Locate the cell with the specified text and output its (x, y) center coordinate. 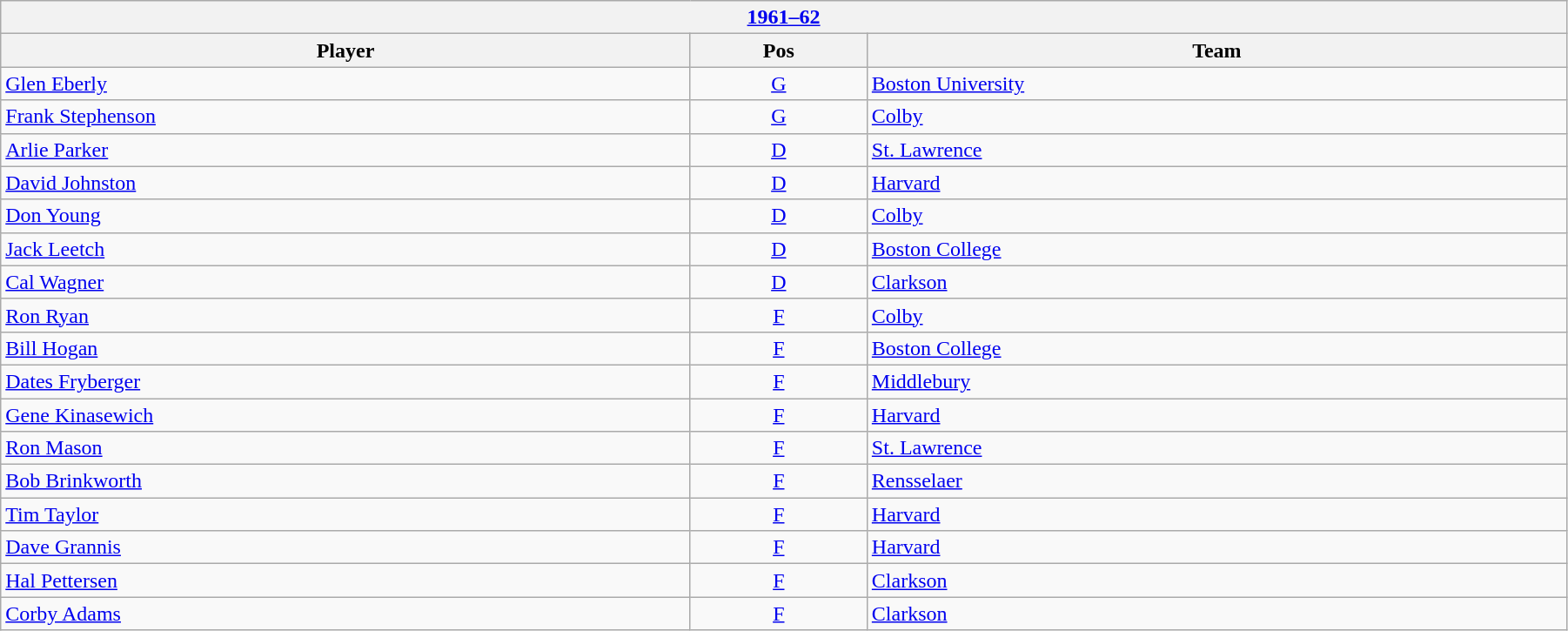
Ron Ryan (346, 315)
Glen Eberly (346, 84)
Tim Taylor (346, 514)
Jack Leetch (346, 249)
Dates Fryberger (346, 381)
David Johnston (346, 183)
Boston University (1216, 84)
Gene Kinasewich (346, 415)
Bill Hogan (346, 348)
Ron Mason (346, 448)
Team (1216, 50)
Pos (778, 50)
Arlie Parker (346, 150)
Hal Pettersen (346, 581)
Cal Wagner (346, 282)
Frank Stephenson (346, 117)
Don Young (346, 216)
1961–62 (784, 17)
Bob Brinkworth (346, 481)
Corby Adams (346, 614)
Dave Grannis (346, 547)
Middlebury (1216, 381)
Rensselaer (1216, 481)
Player (346, 50)
